For the text-containing cell, return its midpoint in (x, y) coordinate format. 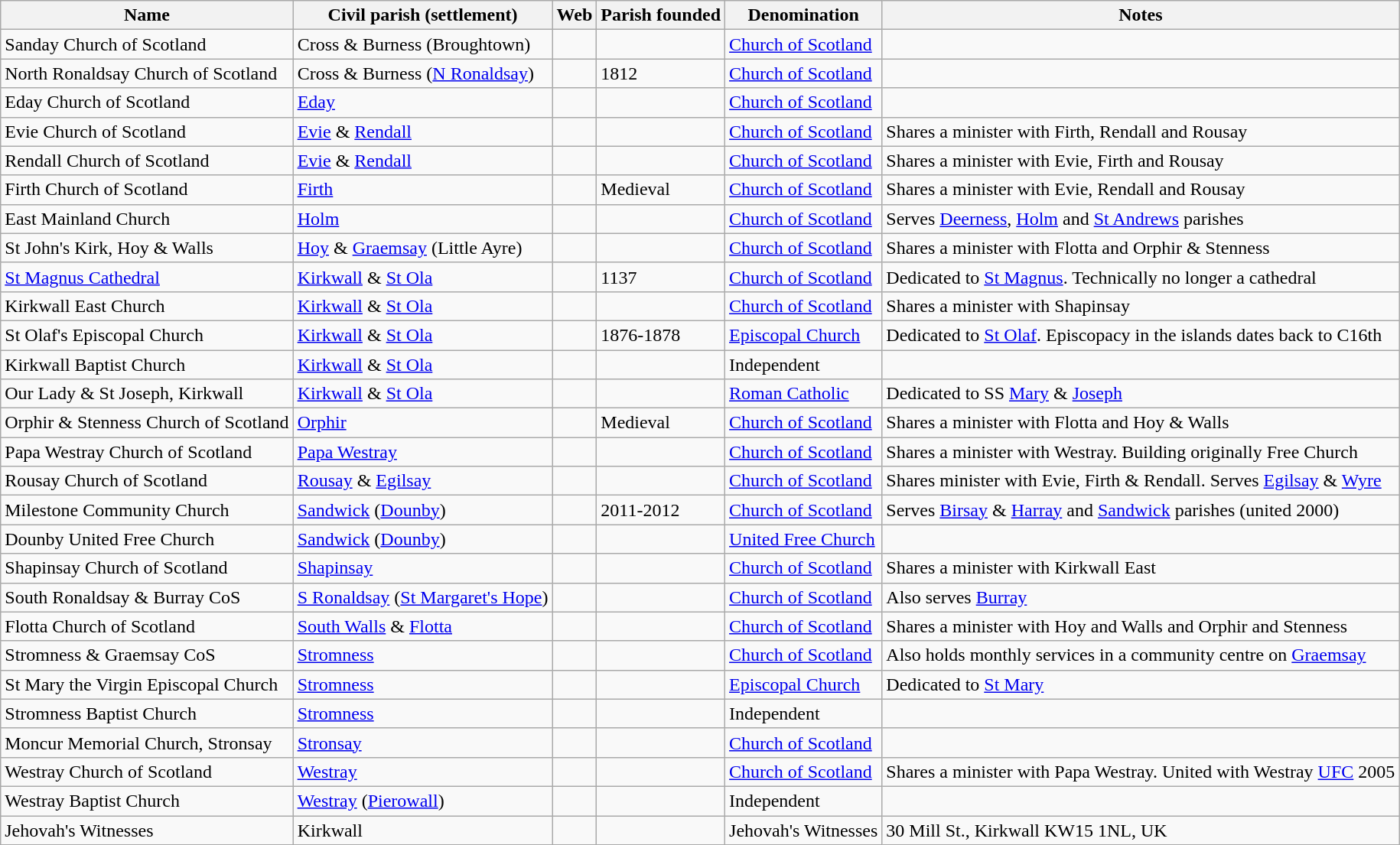
Shapinsay Church of Scotland (147, 568)
Shares minister with Evie, Firth & Rendall. Serves Egilsay & Wyre (1141, 481)
Serves Deerness, Holm and St Andrews parishes (1141, 219)
Kirkwall East Church (147, 306)
Westray (422, 772)
1812 (661, 73)
Holm (422, 219)
Shapinsay (422, 568)
Dedicated to SS Mary & Joseph (1141, 394)
Shares a minister with Kirkwall East (1141, 568)
Serves Birsay & Harray and Sandwick parishes (united 2000) (1141, 510)
Rendall Church of Scotland (147, 161)
Also serves Burray (1141, 597)
Kirkwall Baptist Church (147, 365)
Also holds monthly services in a community centre on Graemsay (1141, 655)
Westray Church of Scotland (147, 772)
Shares a minister with Flotta and Orphir & Stenness (1141, 248)
Notes (1141, 15)
Dedicated to St Magnus. Technically no longer a cathedral (1141, 277)
Shares a minister with Papa Westray. United with Westray UFC 2005 (1141, 772)
Stronsay (422, 743)
S Ronaldsay (St Margaret's Hope) (422, 597)
1137 (661, 277)
Dounby United Free Church (147, 539)
30 Mill St., Kirkwall KW15 1NL, UK (1141, 830)
Firth (422, 190)
St John's Kirk, Hoy & Walls (147, 248)
Sanday Church of Scotland (147, 44)
Orphir & Stenness Church of Scotland (147, 423)
Dedicated to St Mary (1141, 684)
Name (147, 15)
St Olaf's Episcopal Church (147, 335)
Shares a minister with Firth, Rendall and Rousay (1141, 132)
Stromness Baptist Church (147, 713)
1876-1878 (661, 335)
Moncur Memorial Church, Stronsay (147, 743)
Eday Church of Scotland (147, 102)
Cross & Burness (N Ronaldsay) (422, 73)
North Ronaldsay Church of Scotland (147, 73)
Flotta Church of Scotland (147, 626)
Web (575, 15)
Kirkwall (422, 830)
Westray (Pierowall) (422, 801)
Shares a minister with Hoy and Walls and Orphir and Stenness (1141, 626)
Parish founded (661, 15)
Firth Church of Scotland (147, 190)
Shares a minister with Evie, Rendall and Rousay (1141, 190)
Shares a minister with Flotta and Hoy & Walls (1141, 423)
Milestone Community Church (147, 510)
Shares a minister with Shapinsay (1141, 306)
St Magnus Cathedral (147, 277)
Hoy & Graemsay (Little Ayre) (422, 248)
2011-2012 (661, 510)
Shares a minister with Evie, Firth and Rousay (1141, 161)
Eday (422, 102)
Westray Baptist Church (147, 801)
Rousay & Egilsay (422, 481)
St Mary the Virgin Episcopal Church (147, 684)
Orphir (422, 423)
South Walls & Flotta (422, 626)
Civil parish (settlement) (422, 15)
Shares a minister with Westray. Building originally Free Church (1141, 452)
South Ronaldsay & Burray CoS (147, 597)
Rousay Church of Scotland (147, 481)
Denomination (803, 15)
Papa Westray Church of Scotland (147, 452)
Roman Catholic (803, 394)
Evie Church of Scotland (147, 132)
East Mainland Church (147, 219)
Our Lady & St Joseph, Kirkwall (147, 394)
Papa Westray (422, 452)
Stromness & Graemsay CoS (147, 655)
Dedicated to St Olaf. Episcopacy in the islands dates back to C16th (1141, 335)
Cross & Burness (Broughtown) (422, 44)
United Free Church (803, 539)
